Provide the (x, y) coordinate of the cell's center where the given text is located.  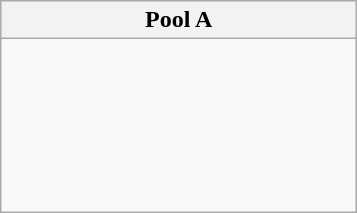
Pool A (179, 20)
